Locate the cell with the specified text and output its (X, Y) center coordinate. 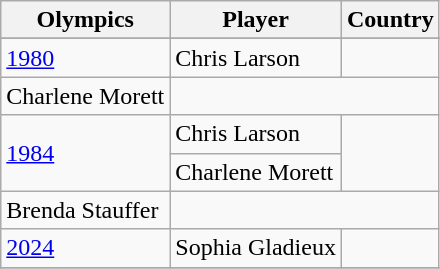
Sophia Gladieux (256, 248)
Brenda Stauffer (86, 210)
Olympics (86, 20)
1980 (86, 58)
1984 (86, 153)
2024 (86, 248)
Country (390, 20)
Player (256, 20)
